Return the (X, Y) coordinate for the center point of the cell that contains the specified text.  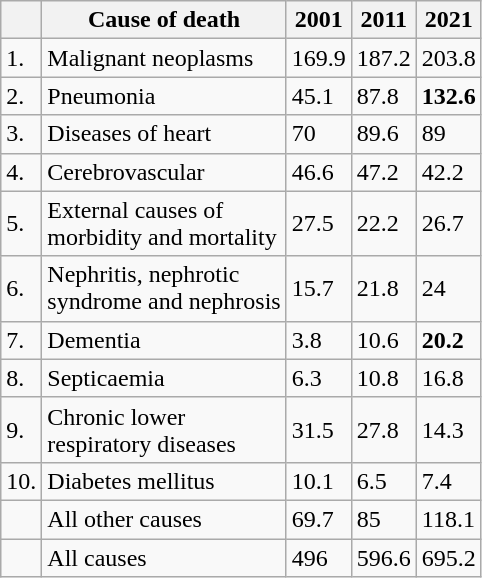
7. (22, 340)
20.2 (448, 340)
27.8 (384, 430)
2021 (448, 20)
24 (448, 288)
45.1 (318, 96)
31.5 (318, 430)
External causes of morbidity and mortality (164, 224)
All other causes (164, 519)
Dementia (164, 340)
27.5 (318, 224)
6.5 (384, 481)
Diabetes mellitus (164, 481)
Chronic lower respiratory diseases (164, 430)
Malignant neoplasms (164, 58)
10.8 (384, 378)
15.7 (318, 288)
118.1 (448, 519)
16.8 (448, 378)
1. (22, 58)
87.8 (384, 96)
8. (22, 378)
Septicaemia (164, 378)
2011 (384, 20)
3. (22, 134)
Cause of death (164, 20)
596.6 (384, 557)
187.2 (384, 58)
26.7 (448, 224)
10. (22, 481)
2001 (318, 20)
496 (318, 557)
132.6 (448, 96)
14.3 (448, 430)
85 (384, 519)
203.8 (448, 58)
169.9 (318, 58)
7.4 (448, 481)
9. (22, 430)
695.2 (448, 557)
All causes (164, 557)
3.8 (318, 340)
42.2 (448, 172)
22.2 (384, 224)
10.6 (384, 340)
70 (318, 134)
47.2 (384, 172)
89 (448, 134)
Diseases of heart (164, 134)
89.6 (384, 134)
46.6 (318, 172)
Cerebrovascular (164, 172)
21.8 (384, 288)
6. (22, 288)
2. (22, 96)
4. (22, 172)
Pneumonia (164, 96)
5. (22, 224)
Nephritis, nephrotic syndrome and nephrosis (164, 288)
69.7 (318, 519)
10.1 (318, 481)
6.3 (318, 378)
